Return (X, Y) of the center of cell containing provided text 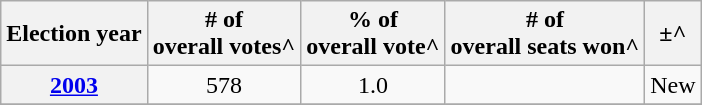
New (673, 85)
# ofoverall votes^ (224, 34)
Election year (74, 34)
# ofoverall seats won^ (545, 34)
1.0 (373, 85)
578 (224, 85)
% ofoverall vote^ (373, 34)
±^ (673, 34)
2003 (74, 85)
